For the text-containing cell, return its midpoint in (x, y) coordinate format. 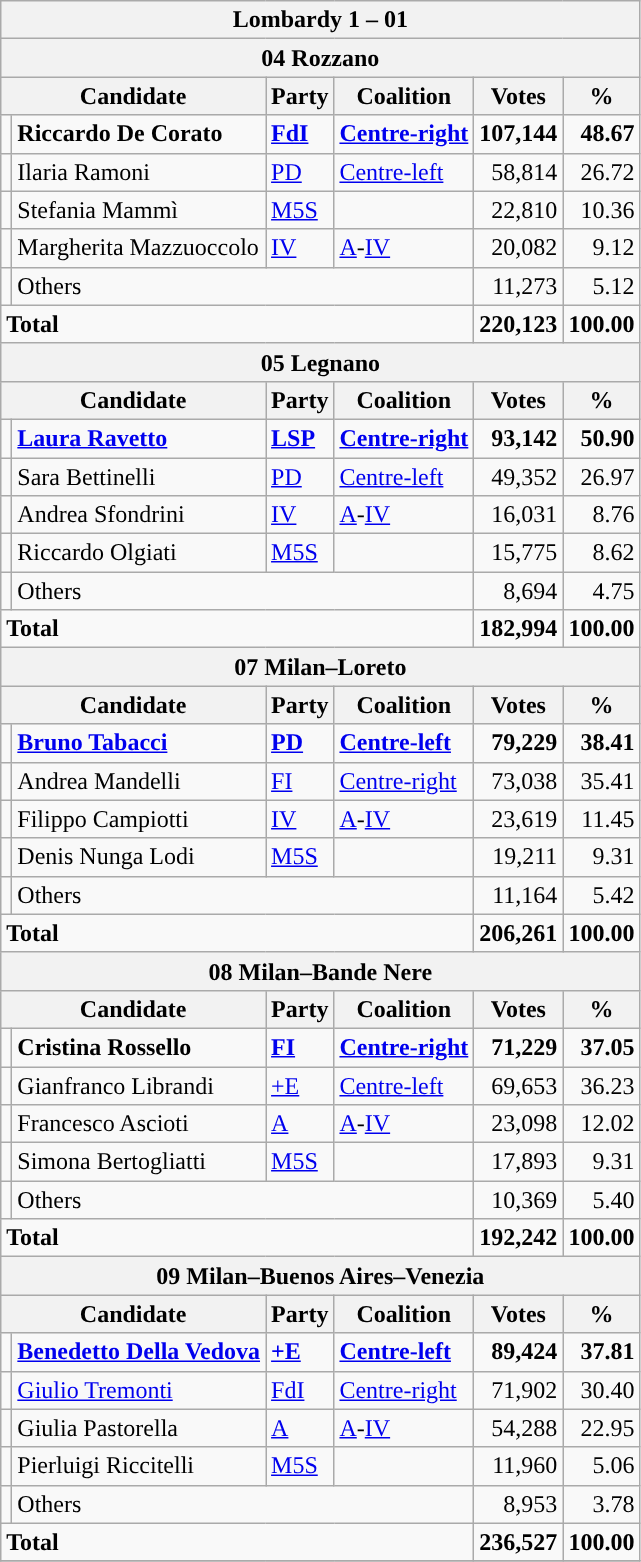
Giulio Tremonti (139, 1390)
35.41 (602, 781)
Simona Bertogliatti (139, 1162)
107,144 (518, 134)
Stefania Mammì (139, 210)
5.42 (602, 895)
8.62 (602, 553)
3.78 (602, 1504)
Bruno Tabacci (139, 743)
Andrea Sfondrini (139, 515)
8.76 (602, 515)
Gianfranco Librandi (139, 1085)
5.06 (602, 1466)
71,902 (518, 1390)
Benedetto Della Vedova (139, 1352)
36.23 (602, 1085)
Francesco Ascioti (139, 1124)
19,211 (518, 857)
17,893 (518, 1162)
11,273 (518, 286)
206,261 (518, 933)
04 Rozzano (320, 58)
Pierluigi Riccitelli (139, 1466)
11,164 (518, 895)
30.40 (602, 1390)
26.72 (602, 172)
69,653 (518, 1085)
Margherita Mazzuoccolo (139, 248)
192,242 (518, 1238)
50.90 (602, 438)
Riccardo De Corato (139, 134)
54,288 (518, 1428)
09 Milan–Buenos Aires–Venezia (320, 1276)
05 Legnano (320, 362)
10,369 (518, 1200)
49,352 (518, 477)
71,229 (518, 1047)
11.45 (602, 819)
73,038 (518, 781)
20,082 (518, 248)
Sara Bettinelli (139, 477)
15,775 (518, 553)
11,960 (518, 1466)
08 Milan–Bande Nere (320, 971)
Andrea Mandelli (139, 781)
Giulia Pastorella (139, 1428)
4.75 (602, 591)
58,814 (518, 172)
Lombardy 1 – 01 (320, 20)
48.67 (602, 134)
236,527 (518, 1542)
23,098 (518, 1124)
26.97 (602, 477)
37.81 (602, 1352)
10.36 (602, 210)
89,424 (518, 1352)
22,810 (518, 210)
Denis Nunga Lodi (139, 857)
Ilaria Ramoni (139, 172)
5.12 (602, 286)
16,031 (518, 515)
182,994 (518, 629)
37.05 (602, 1047)
07 Milan–Loreto (320, 667)
9.12 (602, 248)
Riccardo Olgiati (139, 553)
79,229 (518, 743)
23,619 (518, 819)
8,694 (518, 591)
12.02 (602, 1124)
22.95 (602, 1428)
Laura Ravetto (139, 438)
5.40 (602, 1200)
LSP (300, 438)
8,953 (518, 1504)
Cristina Rossello (139, 1047)
93,142 (518, 438)
220,123 (518, 324)
Filippo Campiotti (139, 819)
38.41 (602, 743)
